From the cell containing the given text, extract its center point as [x, y] coordinate. 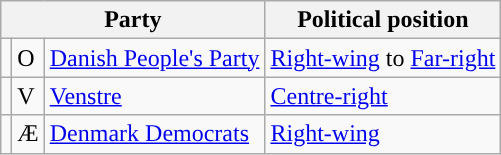
Right-wing to Far-right [383, 58]
Danish People's Party [154, 58]
V [28, 96]
O [28, 58]
Centre-right [383, 96]
Party [133, 20]
Denmark Democrats [154, 134]
Venstre [154, 96]
Æ [28, 134]
Political position [383, 20]
Right-wing [383, 134]
